Capture the cell that displays the provided text and extract its [x, y] central coordinate. 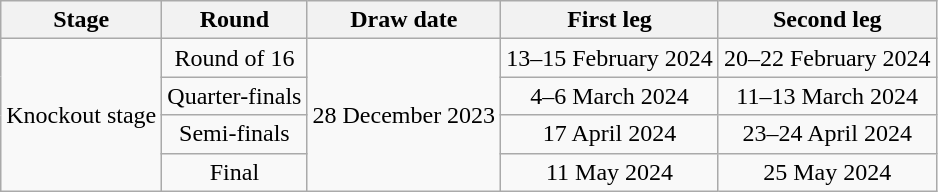
4–6 March 2024 [610, 96]
11–13 March 2024 [827, 96]
First leg [610, 20]
20–22 February 2024 [827, 58]
Stage [82, 20]
25 May 2024 [827, 172]
Final [234, 172]
11 May 2024 [610, 172]
Quarter-finals [234, 96]
Round of 16 [234, 58]
Round [234, 20]
13–15 February 2024 [610, 58]
23–24 April 2024 [827, 134]
17 April 2024 [610, 134]
Second leg [827, 20]
28 December 2023 [404, 115]
Semi-finals [234, 134]
Knockout stage [82, 115]
Draw date [404, 20]
